Find where the given text appears and provide that cell's center as [X, Y] coordinate. 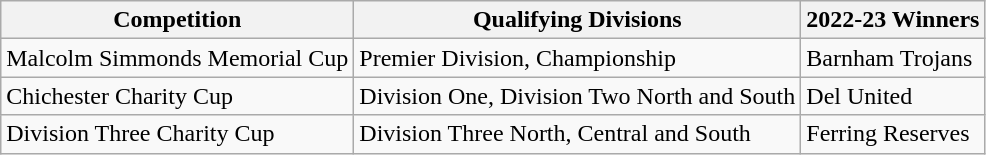
Ferring Reserves [893, 134]
Division Three Charity Cup [178, 134]
Qualifying Divisions [578, 20]
Chichester Charity Cup [178, 96]
Competition [178, 20]
Del United [893, 96]
Malcolm Simmonds Memorial Cup [178, 58]
Division One, Division Two North and South [578, 96]
Barnham Trojans [893, 58]
Division Three North, Central and South [578, 134]
Premier Division, Championship [578, 58]
2022-23 Winners [893, 20]
